For the text-containing cell, return its midpoint in (x, y) coordinate format. 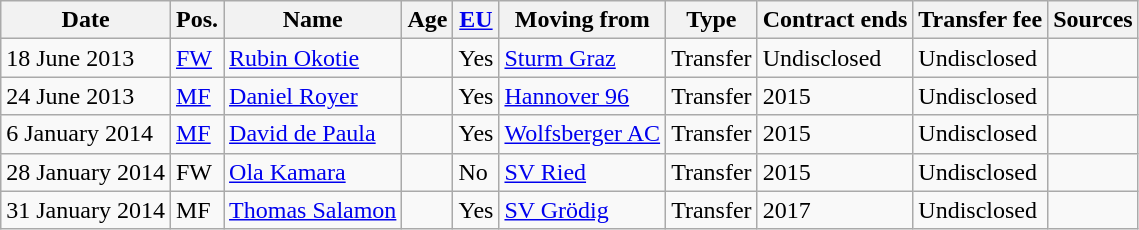
Transfer fee (980, 20)
Hannover 96 (582, 96)
24 June 2013 (86, 96)
EU (476, 20)
Daniel Royer (313, 96)
SV Ried (582, 172)
Sturm Graz (582, 58)
Sources (1094, 20)
28 January 2014 (86, 172)
18 June 2013 (86, 58)
Rubin Okotie (313, 58)
Pos. (196, 20)
Ola Kamara (313, 172)
David de Paula (313, 134)
Date (86, 20)
Thomas Salamon (313, 210)
Contract ends (835, 20)
Name (313, 20)
SV Grödig (582, 210)
Age (428, 20)
Type (712, 20)
Wolfsberger AC (582, 134)
6 January 2014 (86, 134)
2017 (835, 210)
31 January 2014 (86, 210)
Moving from (582, 20)
No (476, 172)
